Identify which cell holds the provided text, then report its (X, Y) central coordinate. 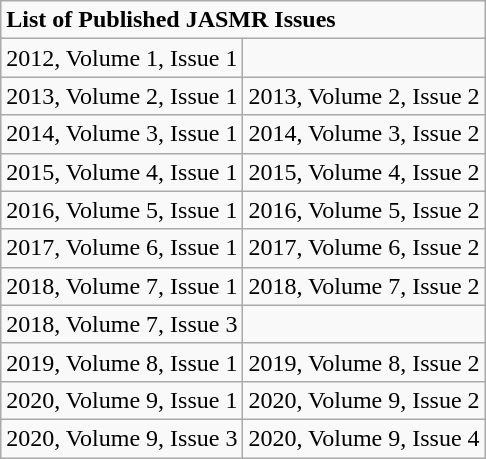
2012, Volume 1, Issue 1 (122, 58)
2015, Volume 4, Issue 1 (122, 172)
2018, Volume 7, Issue 1 (122, 286)
2020, Volume 9, Issue 1 (122, 400)
2019, Volume 8, Issue 1 (122, 362)
2017, Volume 6, Issue 2 (364, 248)
2018, Volume 7, Issue 2 (364, 286)
2014, Volume 3, Issue 1 (122, 134)
2014, Volume 3, Issue 2 (364, 134)
2019, Volume 8, Issue 2 (364, 362)
2018, Volume 7, Issue 3 (122, 324)
List of Published JASMR Issues (243, 20)
2016, Volume 5, Issue 1 (122, 210)
2013, Volume 2, Issue 1 (122, 96)
2020, Volume 9, Issue 3 (122, 438)
2017, Volume 6, Issue 1 (122, 248)
2013, Volume 2, Issue 2 (364, 96)
2020, Volume 9, Issue 2 (364, 400)
2016, Volume 5, Issue 2 (364, 210)
2015, Volume 4, Issue 2 (364, 172)
2020, Volume 9, Issue 4 (364, 438)
